Capture the cell that displays the provided text and extract its [X, Y] central coordinate. 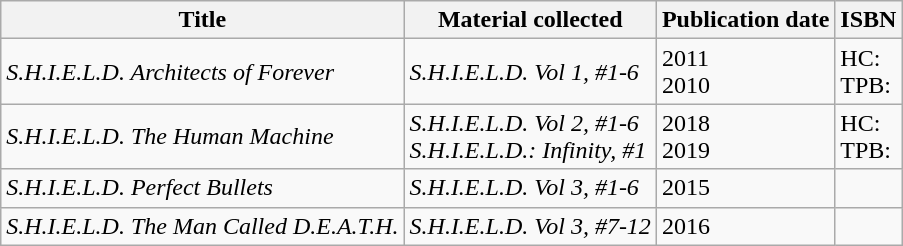
S.H.I.E.L.D. The Human Machine [202, 136]
S.H.I.E.L.D. Vol 3, #7-12 [530, 226]
Title [202, 20]
2018 2019 [745, 136]
ISBN [868, 20]
S.H.I.E.L.D. Architects of Forever [202, 72]
Material collected [530, 20]
S.H.I.E.L.D. Vol 1, #1-6 [530, 72]
2016 [745, 226]
2015 [745, 188]
Publication date [745, 20]
2011 2010 [745, 72]
S.H.I.E.L.D. The Man Called D.E.A.T.H. [202, 226]
S.H.I.E.L.D. Vol 3, #1-6 [530, 188]
S.H.I.E.L.D. Perfect Bullets [202, 188]
S.H.I.E.L.D. Vol 2, #1-6S.H.I.E.L.D.: Infinity, #1 [530, 136]
